For the text-containing cell, return its midpoint in (X, Y) coordinate format. 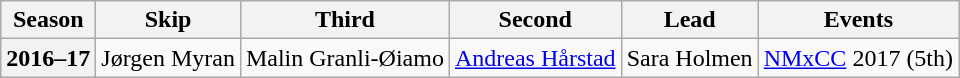
Lead (690, 20)
Sara Holmen (690, 58)
Second (535, 20)
Andreas Hårstad (535, 58)
Season (48, 20)
Third (344, 20)
2016–17 (48, 58)
Malin Granli-Øiamo (344, 58)
Events (858, 20)
Skip (168, 20)
NMxCC 2017 (5th) (858, 58)
Jørgen Myran (168, 58)
